Determine the (X, Y) coordinate at the center of the cell enclosing the given text.  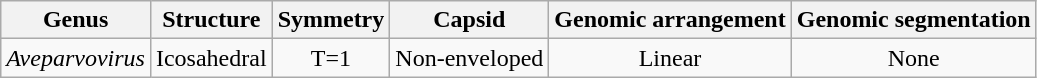
T=1 (331, 58)
Capsid (470, 20)
Genomic arrangement (670, 20)
Structure (211, 20)
None (914, 58)
Non-enveloped (470, 58)
Genomic segmentation (914, 20)
Linear (670, 58)
Genus (76, 20)
Aveparvovirus (76, 58)
Icosahedral (211, 58)
Symmetry (331, 20)
